Detect which cell encompasses the target text, then output its (X, Y) center coordinate. 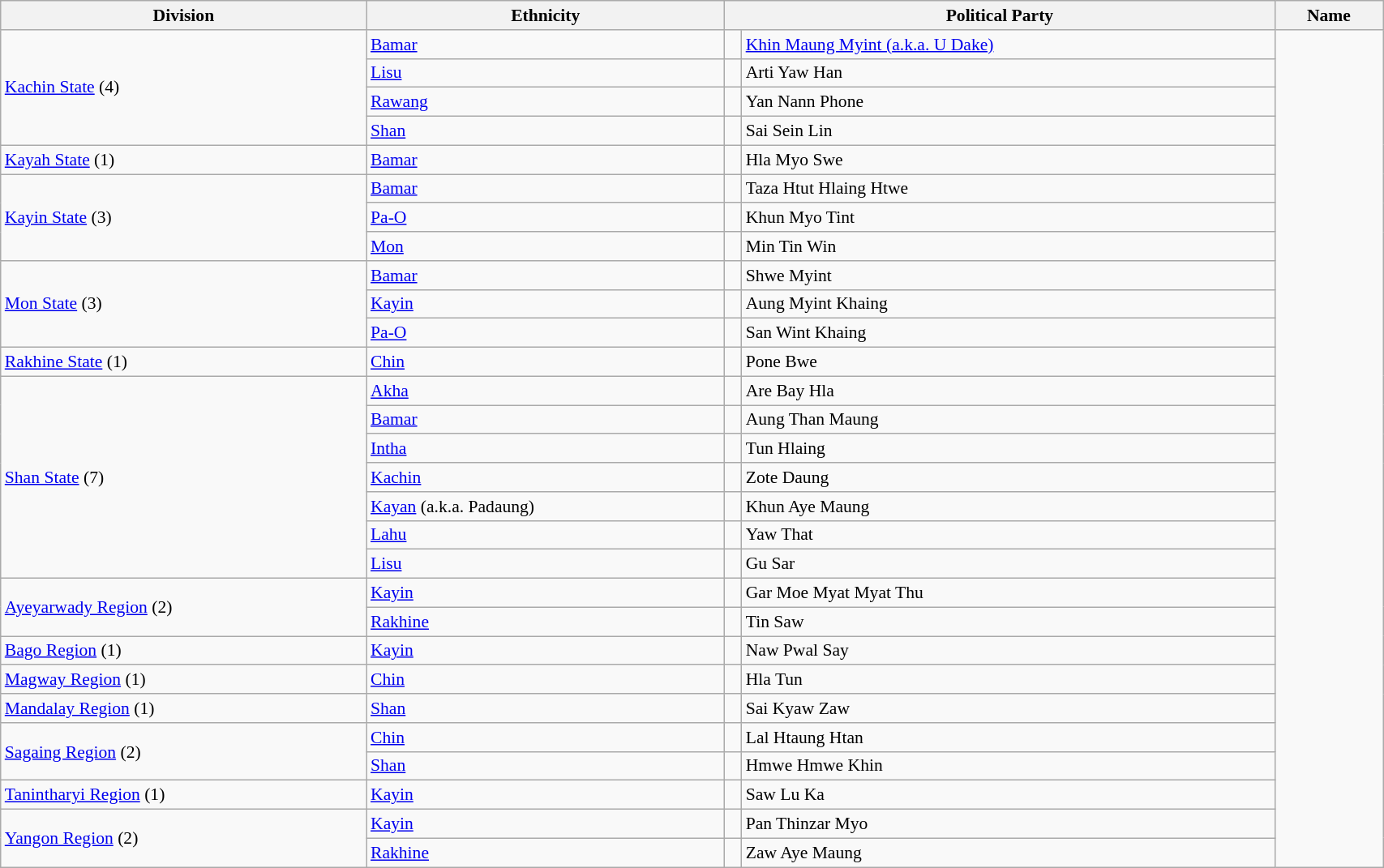
Tun Hlaing (1009, 449)
Min Tin Win (1009, 246)
Hmwe Hmwe Khin (1009, 766)
Khun Aye Maung (1009, 507)
Akha (546, 391)
Kachin (546, 477)
Khun Myo Tint (1009, 218)
Lal Htaung Htan (1009, 738)
Division (183, 15)
Are Bay Hla (1009, 391)
Lahu (546, 535)
Kayan (a.k.a. Padaung) (546, 507)
Pan Thinzar Myo (1009, 824)
Yangon Region (2) (183, 838)
Aung Than Maung (1009, 420)
Tin Saw (1009, 622)
Shwe Myint (1009, 276)
Political Party (1001, 15)
Kayah State (1) (183, 160)
Saw Lu Ka (1009, 795)
Arti Yaw Han (1009, 73)
Tanintharyi Region (1) (183, 795)
Pone Bwe (1009, 362)
Kayin State (3) (183, 217)
Mandalay Region (1) (183, 708)
Sai Kyaw Zaw (1009, 708)
Naw Pwal Say (1009, 651)
Hla Tun (1009, 680)
Mon State (3) (183, 305)
Sagaing Region (2) (183, 752)
Name (1328, 15)
Intha (546, 449)
Rakhine State (1) (183, 362)
Hla Myo Swe (1009, 160)
Zote Daung (1009, 477)
Kachin State (4) (183, 88)
Ayeyarwady Region (2) (183, 608)
Mon (546, 246)
Shan State (7) (183, 477)
Yan Nann Phone (1009, 102)
Yaw That (1009, 535)
Ethnicity (546, 15)
Sai Sein Lin (1009, 131)
Zaw Aye Maung (1009, 853)
Bago Region (1) (183, 651)
San Wint Khaing (1009, 333)
Magway Region (1) (183, 680)
Gu Sar (1009, 564)
Rawang (546, 102)
Taza Htut Hlaing Htwe (1009, 189)
Aung Myint Khaing (1009, 304)
Gar Moe Myat Myat Thu (1009, 593)
Khin Maung Myint (a.k.a. U Dake) (1009, 45)
